Capture the cell that displays the provided text and extract its [x, y] central coordinate. 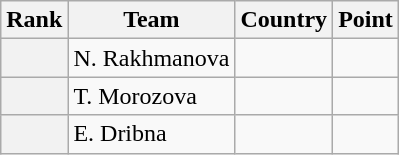
N. Rakhmanova [152, 58]
T. Morozova [152, 96]
Rank [34, 20]
Team [152, 20]
E. Dribna [152, 134]
Point [366, 20]
Country [284, 20]
